Return (x, y) of the center of cell containing provided text 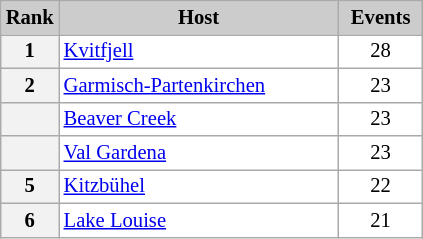
Beaver Creek (199, 119)
6 (30, 220)
Host (199, 17)
1 (30, 51)
Rank (30, 17)
Lake Louise (199, 220)
28 (380, 51)
Kvitfjell (199, 51)
22 (380, 186)
Val Gardena (199, 153)
Events (380, 17)
Garmisch-Partenkirchen (199, 85)
Kitzbühel (199, 186)
5 (30, 186)
21 (380, 220)
2 (30, 85)
